Detect which cell encompasses the target text, then output its [x, y] center coordinate. 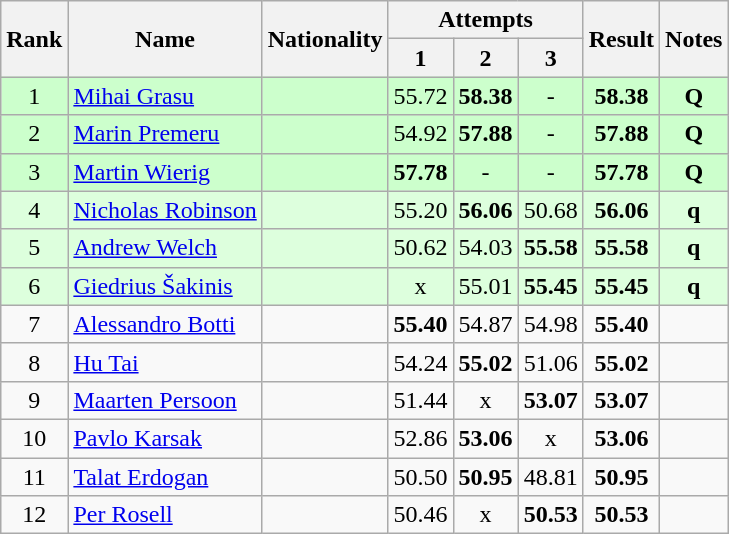
Marin Premeru [165, 134]
Nicholas Robinson [165, 210]
51.06 [550, 362]
54.92 [420, 134]
55.20 [420, 210]
6 [34, 286]
50.62 [420, 248]
Mihai Grasu [165, 96]
50.68 [550, 210]
5 [34, 248]
Pavlo Karsak [165, 438]
Attempts [486, 20]
52.86 [420, 438]
Per Rosell [165, 515]
51.44 [420, 400]
Name [165, 39]
Andrew Welch [165, 248]
Result [621, 39]
11 [34, 477]
54.87 [486, 324]
Nationality [325, 39]
55.01 [486, 286]
Maarten Persoon [165, 400]
7 [34, 324]
Hu Tai [165, 362]
Martin Wierig [165, 172]
Giedrius Šakinis [165, 286]
54.24 [420, 362]
Alessandro Botti [165, 324]
4 [34, 210]
50.50 [420, 477]
50.46 [420, 515]
Talat Erdogan [165, 477]
Notes [694, 39]
8 [34, 362]
9 [34, 400]
55.72 [420, 96]
48.81 [550, 477]
10 [34, 438]
Rank [34, 39]
54.03 [486, 248]
54.98 [550, 324]
12 [34, 515]
